Scan for the cell matching the given text and deliver its (x, y) coordinate at center. 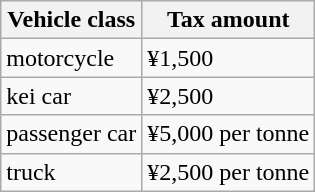
¥2,500 per tonne (228, 172)
¥1,500 (228, 58)
passenger car (72, 134)
¥5,000 per tonne (228, 134)
Vehicle class (72, 20)
¥2,500 (228, 96)
Tax amount (228, 20)
truck (72, 172)
kei car (72, 96)
motorcycle (72, 58)
